Search for the cell housing the specified text and yield its (x, y) center coordinate. 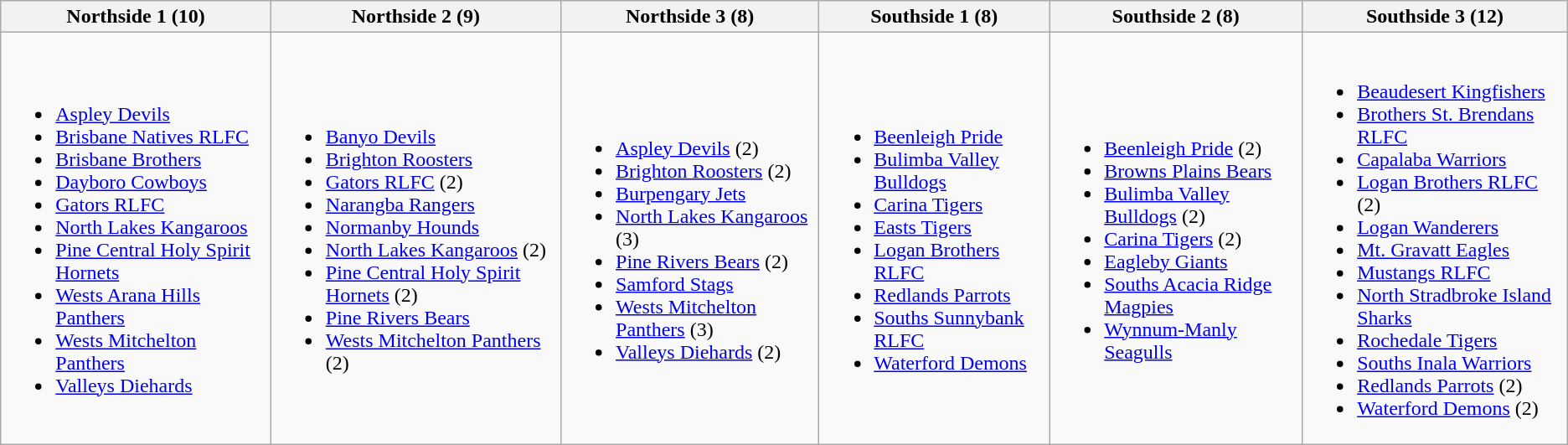
Beenleigh Pride Bulimba Valley Bulldogs Carina Tigers Easts Tigers Logan Brothers RLFC Redlands Parrots Souths Sunnybank RLFC Waterford Demons (935, 238)
Southside 1 (8) (935, 17)
Northside 1 (10) (136, 17)
Northside 2 (9) (415, 17)
Southside 2 (8) (1176, 17)
Northside 3 (8) (690, 17)
Southside 3 (12) (1436, 17)
